Find where the given text appears and provide that cell's center as [x, y] coordinate. 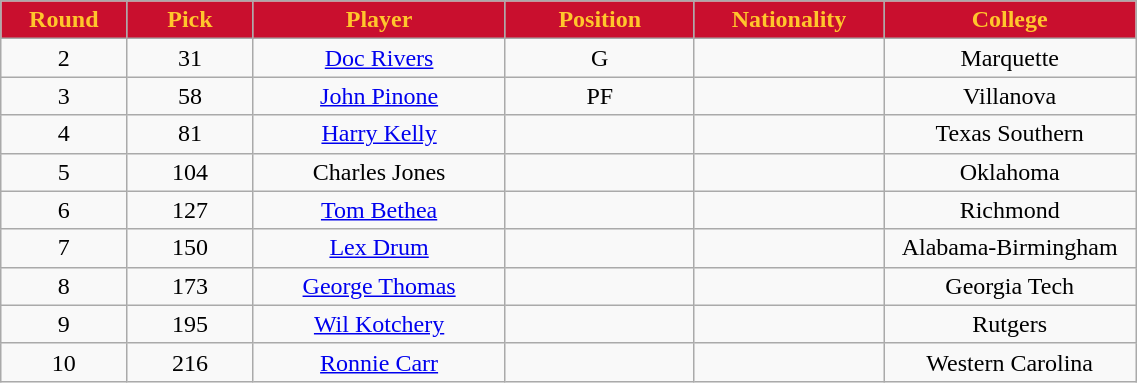
Villanova [1010, 96]
4 [64, 134]
Lex Drum [379, 248]
Alabama-Birmingham [1010, 248]
Ronnie Carr [379, 362]
Oklahoma [1010, 172]
George Thomas [379, 286]
3 [64, 96]
Georgia Tech [1010, 286]
6 [64, 210]
81 [190, 134]
127 [190, 210]
John Pinone [379, 96]
PF [600, 96]
College [1010, 20]
Western Carolina [1010, 362]
Player [379, 20]
195 [190, 324]
173 [190, 286]
31 [190, 58]
7 [64, 248]
150 [190, 248]
58 [190, 96]
Wil Kotchery [379, 324]
2 [64, 58]
Richmond [1010, 210]
9 [64, 324]
G [600, 58]
Texas Southern [1010, 134]
Marquette [1010, 58]
Rutgers [1010, 324]
Charles Jones [379, 172]
Doc Rivers [379, 58]
10 [64, 362]
Harry Kelly [379, 134]
8 [64, 286]
Position [600, 20]
Round [64, 20]
Pick [190, 20]
216 [190, 362]
Tom Bethea [379, 210]
5 [64, 172]
104 [190, 172]
Nationality [788, 20]
